Return the (x, y) coordinate for the center point of the cell that contains the specified text.  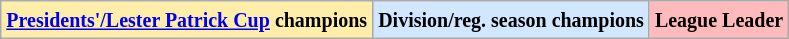
League Leader (718, 20)
Division/reg. season champions (512, 20)
Presidents'/Lester Patrick Cup champions (187, 20)
